Extract the (X, Y) coordinate from the center of the cell holding the provided text.  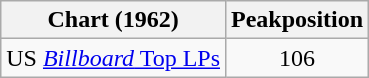
Peakposition (298, 20)
106 (298, 58)
US Billboard Top LPs (114, 58)
Chart (1962) (114, 20)
